Determine the [x, y] coordinate at the center of the cell enclosing the given text.  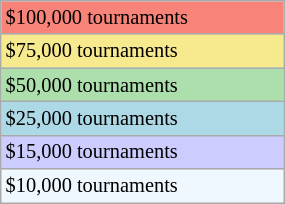
$15,000 tournaments [142, 152]
$50,000 tournaments [142, 85]
$75,000 tournaments [142, 51]
$10,000 tournaments [142, 186]
$100,000 tournaments [142, 17]
$25,000 tournaments [142, 118]
